Locate the cell with the specified text and output its (x, y) center coordinate. 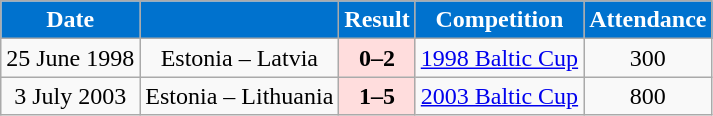
800 (648, 96)
3 July 2003 (70, 96)
Estonia – Lithuania (240, 96)
Attendance (648, 20)
2003 Baltic Cup (499, 96)
0–2 (377, 58)
Result (377, 20)
1–5 (377, 96)
Competition (499, 20)
300 (648, 58)
25 June 1998 (70, 58)
1998 Baltic Cup (499, 58)
Estonia – Latvia (240, 58)
Date (70, 20)
